Capture the cell that displays the provided text and extract its (X, Y) central coordinate. 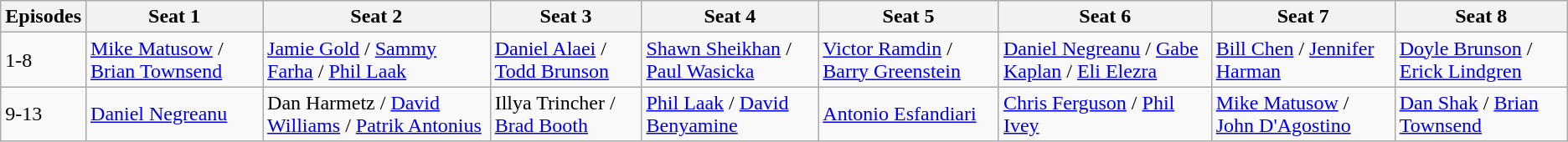
Dan Shak / Brian Townsend (1481, 114)
Seat 1 (174, 17)
Illya Trincher / Brad Booth (566, 114)
Dan Harmetz / David Williams / Patrik Antonius (377, 114)
Antonio Esfandiari (909, 114)
Seat 6 (1105, 17)
Seat 2 (377, 17)
Bill Chen / Jennifer Harman (1303, 60)
Victor Ramdin / Barry Greenstein (909, 60)
Seat 5 (909, 17)
Mike Matusow / John D'Agostino (1303, 114)
Phil Laak / David Benyamine (730, 114)
Seat 3 (566, 17)
Daniel Negreanu (174, 114)
Shawn Sheikhan / Paul Wasicka (730, 60)
Jamie Gold / Sammy Farha / Phil Laak (377, 60)
Seat 8 (1481, 17)
Doyle Brunson / Erick Lindgren (1481, 60)
1-8 (44, 60)
Seat 7 (1303, 17)
Daniel Negreanu / Gabe Kaplan / Eli Elezra (1105, 60)
Episodes (44, 17)
Seat 4 (730, 17)
Chris Ferguson / Phil Ivey (1105, 114)
Daniel Alaei / Todd Brunson (566, 60)
Mike Matusow / Brian Townsend (174, 60)
9-13 (44, 114)
